Output the [X, Y] coordinate of the center of the cell containing the given text.  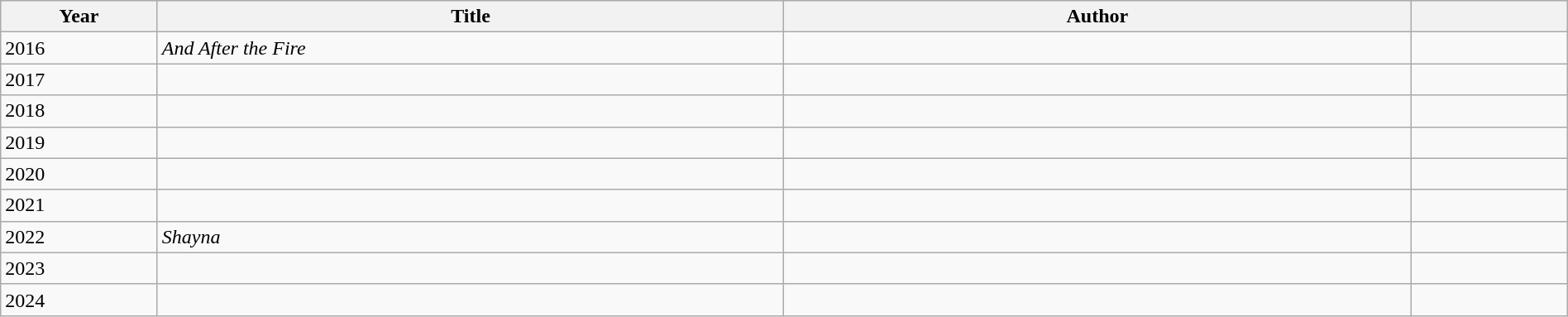
Year [79, 17]
2022 [79, 237]
2021 [79, 205]
2023 [79, 268]
And After the Fire [471, 48]
Shayna [471, 237]
2019 [79, 142]
2024 [79, 300]
2020 [79, 174]
Author [1097, 17]
2017 [79, 79]
2016 [79, 48]
Title [471, 17]
2018 [79, 111]
